Output the [x, y] coordinate of the center of the cell containing the given text.  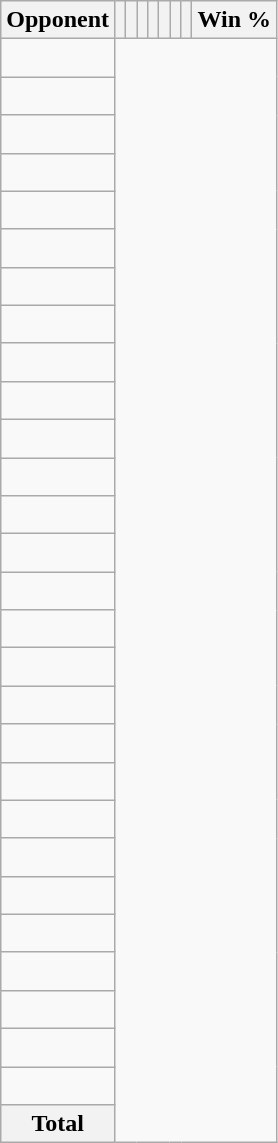
Total [58, 1124]
Win % [234, 20]
Opponent [58, 20]
